For the text-containing cell, return its midpoint in (x, y) coordinate format. 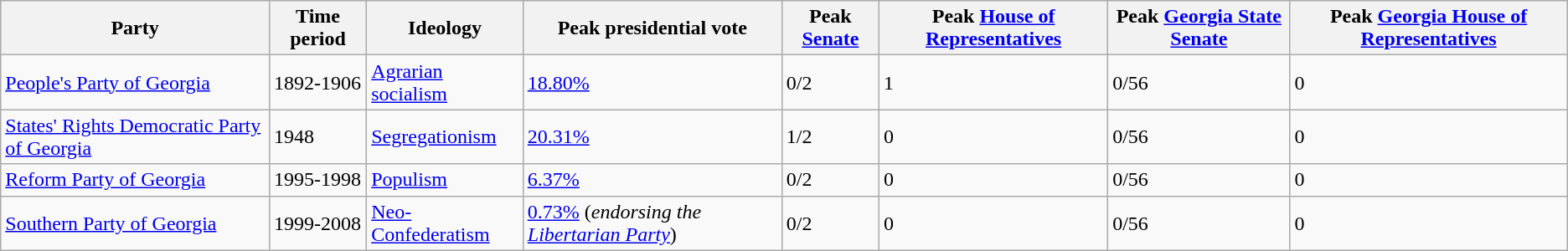
States' Rights Democratic Party of Georgia (136, 137)
1/2 (830, 137)
Reform Party of Georgia (136, 180)
1 (993, 82)
1999-2008 (317, 223)
18.80% (652, 82)
1948 (317, 137)
Neo-Confederatism (446, 223)
Peak Senate (830, 28)
Populism (446, 180)
Time period (317, 28)
1995-1998 (317, 180)
Agrarian socialism (446, 82)
Peak House of Representatives (993, 28)
0.73% (endorsing the Libertarian Party) (652, 223)
Party (136, 28)
Southern Party of Georgia (136, 223)
Peak presidential vote (652, 28)
1892-1906 (317, 82)
Peak Georgia State Senate (1199, 28)
Segregationism (446, 137)
6.37% (652, 180)
20.31% (652, 137)
People's Party of Georgia (136, 82)
Peak Georgia House of Representatives (1429, 28)
Ideology (446, 28)
